Scan for the cell matching the given text and deliver its (X, Y) coordinate at center. 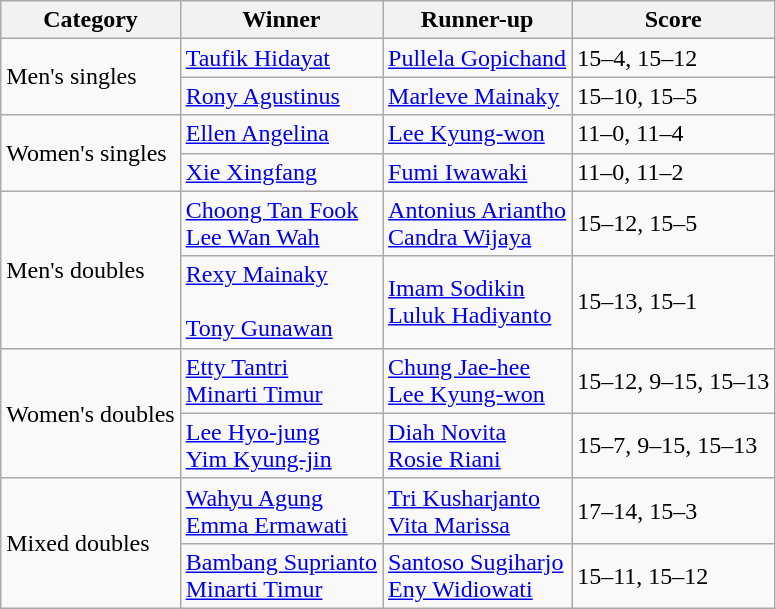
Etty Tantri Minarti Timur (281, 380)
15–11, 15–12 (674, 576)
15–13, 15–1 (674, 302)
15–7, 9–15, 15–13 (674, 446)
Diah Novita Rosie Riani (478, 446)
Tri Kusharjanto Vita Marissa (478, 510)
11–0, 11–2 (674, 172)
Winner (281, 20)
Ellen Angelina (281, 134)
Runner-up (478, 20)
15–12, 15–5 (674, 224)
17–14, 15–3 (674, 510)
Fumi Iwawaki (478, 172)
Wahyu Agung Emma Ermawati (281, 510)
Antonius Ariantho Candra Wijaya (478, 224)
Mixed doubles (90, 543)
Women's doubles (90, 413)
15–10, 15–5 (674, 96)
Marleve Mainaky (478, 96)
Lee Hyo-jung Yim Kyung-jin (281, 446)
Men's doubles (90, 270)
Xie Xingfang (281, 172)
Pullela Gopichand (478, 58)
15–4, 15–12 (674, 58)
Men's singles (90, 77)
Rony Agustinus (281, 96)
15–12, 9–15, 15–13 (674, 380)
Score (674, 20)
Santoso Sugiharjo Eny Widiowati (478, 576)
Lee Kyung-won (478, 134)
Category (90, 20)
Imam Sodikin Luluk Hadiyanto (478, 302)
Rexy Mainaky Tony Gunawan (281, 302)
11–0, 11–4 (674, 134)
Choong Tan Fook Lee Wan Wah (281, 224)
Chung Jae-hee Lee Kyung-won (478, 380)
Bambang Suprianto Minarti Timur (281, 576)
Taufik Hidayat (281, 58)
Women's singles (90, 153)
